Capture the cell that displays the provided text and extract its (x, y) central coordinate. 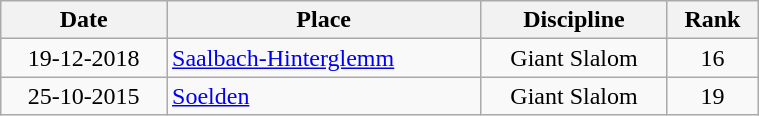
19-12-2018 (84, 58)
Saalbach-Hinterglemm (324, 58)
Discipline (574, 20)
19 (712, 96)
Date (84, 20)
Rank (712, 20)
25-10-2015 (84, 96)
Soelden (324, 96)
16 (712, 58)
Place (324, 20)
